Locate the cell with the specified text and output its [x, y] center coordinate. 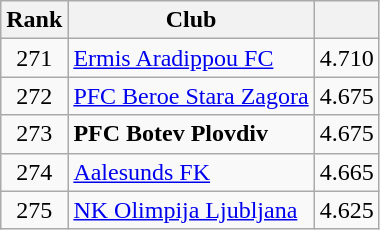
272 [34, 96]
273 [34, 134]
Aalesunds FK [191, 172]
Club [191, 20]
PFC Beroe Stara Zagora [191, 96]
NK Olimpija Ljubljana [191, 210]
271 [34, 58]
4.665 [346, 172]
4.625 [346, 210]
PFC Botev Plovdiv [191, 134]
Ermis Aradippou FC [191, 58]
275 [34, 210]
Rank [34, 20]
4.710 [346, 58]
274 [34, 172]
